Find where the given text appears and provide that cell's center as (x, y) coordinate. 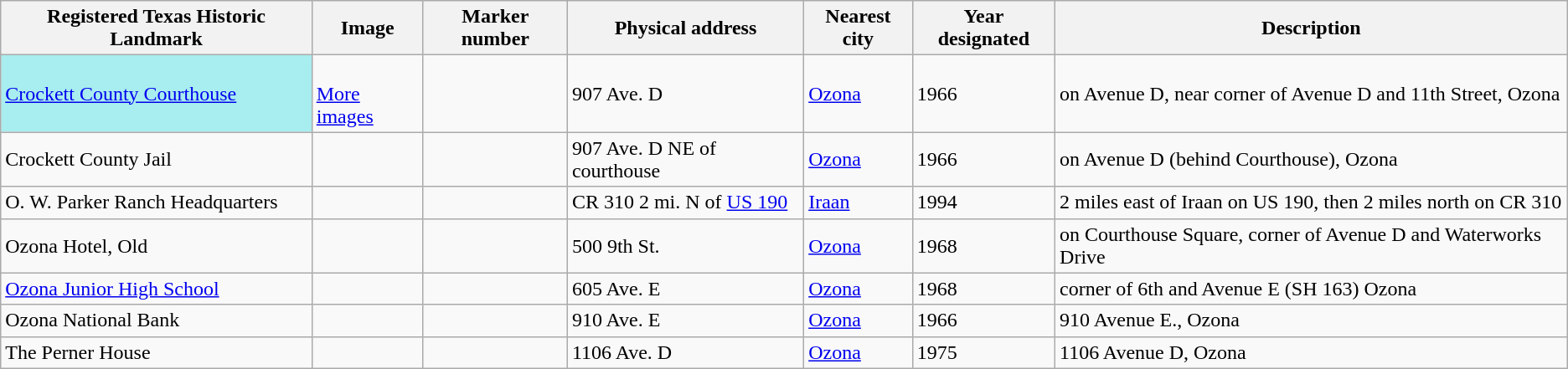
2 miles east of Iraan on US 190, then 2 miles north on CR 310 (1312, 202)
CR 310 2 mi. N of US 190 (685, 202)
Nearest city (859, 28)
Ozona National Bank (156, 320)
Image (367, 28)
910 Avenue E., Ozona (1312, 320)
corner of 6th and Avenue E (SH 163) Ozona (1312, 289)
907 Ave. D NE of courthouse (685, 159)
Description (1312, 28)
Year designated (983, 28)
Ozona Hotel, Old (156, 246)
1106 Avenue D, Ozona (1312, 352)
907 Ave. D (685, 94)
500 9th St. (685, 246)
Marker number (495, 28)
1975 (983, 352)
More images (367, 94)
O. W. Parker Ranch Headquarters (156, 202)
on Courthouse Square, corner of Avenue D and Waterworks Drive (1312, 246)
1994 (983, 202)
on Avenue D (behind Courthouse), Ozona (1312, 159)
605 Ave. E (685, 289)
Physical address (685, 28)
Iraan (859, 202)
Registered Texas Historic Landmark (156, 28)
910 Ave. E (685, 320)
1106 Ave. D (685, 352)
Ozona Junior High School (156, 289)
Crockett County Jail (156, 159)
Crockett County Courthouse (156, 94)
The Perner House (156, 352)
on Avenue D, near corner of Avenue D and 11th Street, Ozona (1312, 94)
